Extract the [X, Y] coordinate from the center of the cell holding the provided text.  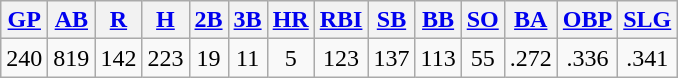
BA [530, 20]
RBI [341, 20]
AB [72, 20]
.341 [648, 58]
5 [290, 58]
240 [24, 58]
SLG [648, 20]
123 [341, 58]
3B [248, 20]
137 [392, 58]
GP [24, 20]
19 [208, 58]
142 [118, 58]
BB [438, 20]
SB [392, 20]
819 [72, 58]
11 [248, 58]
113 [438, 58]
55 [482, 58]
H [166, 20]
SO [482, 20]
HR [290, 20]
.336 [587, 58]
2B [208, 20]
OBP [587, 20]
223 [166, 58]
R [118, 20]
.272 [530, 58]
